From the cell containing the given text, extract its center point as [x, y] coordinate. 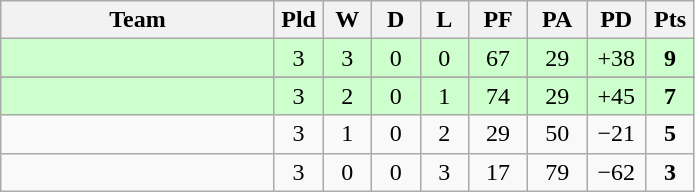
9 [670, 58]
17 [498, 172]
L [444, 20]
+45 [616, 96]
PD [616, 20]
Pld [298, 20]
W [348, 20]
−21 [616, 134]
7 [670, 96]
67 [498, 58]
Pts [670, 20]
+38 [616, 58]
PF [498, 20]
5 [670, 134]
Team [138, 20]
50 [558, 134]
79 [558, 172]
74 [498, 96]
−62 [616, 172]
D [396, 20]
PA [558, 20]
